Determine the (x, y) coordinate at the center of the cell enclosing the given text.  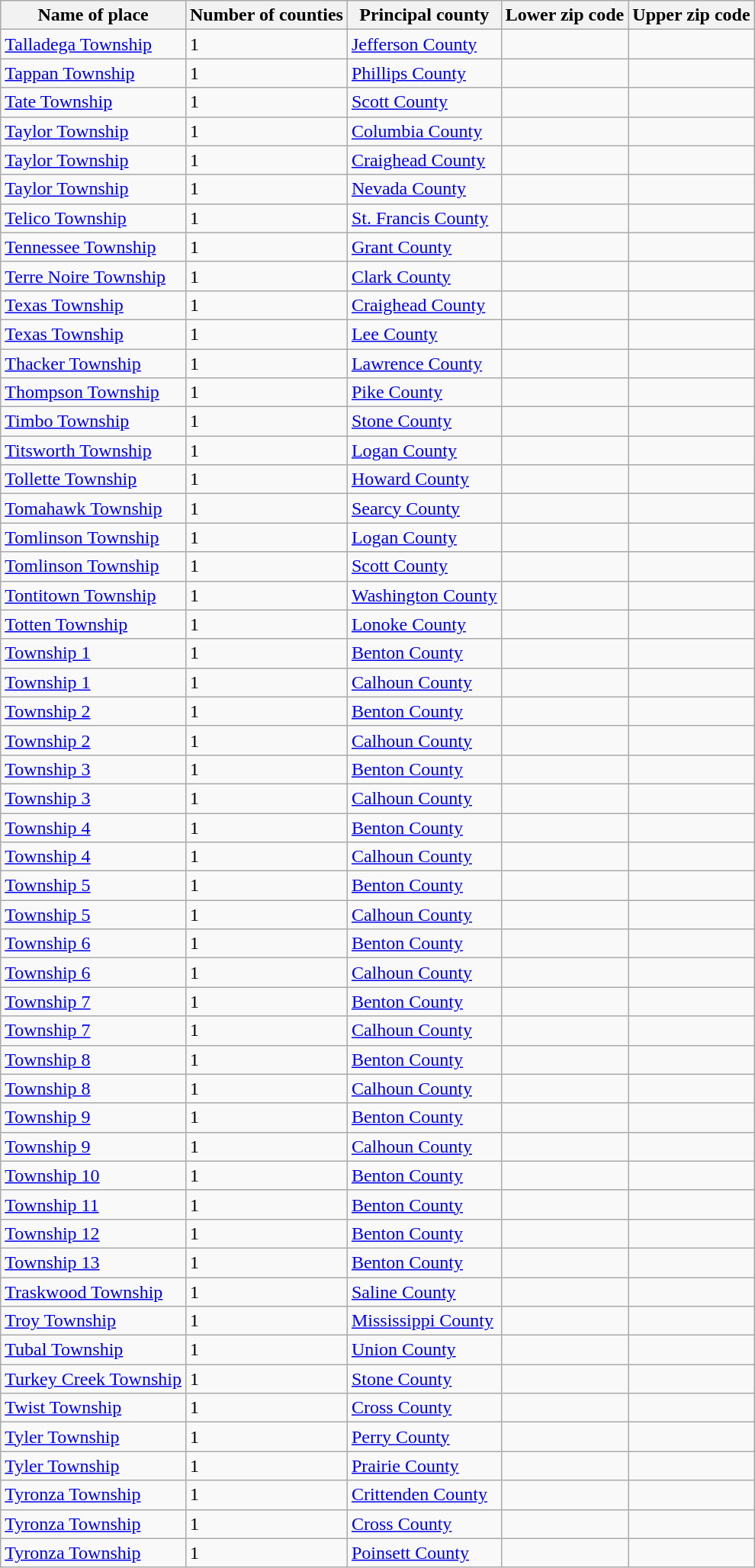
Principal county (424, 15)
Telico Township (93, 218)
Thompson Township (93, 393)
Troy Township (93, 1321)
Name of place (93, 15)
Thacker Township (93, 364)
Clark County (424, 276)
Mississippi County (424, 1321)
Poinsett County (424, 1553)
Tubal Township (93, 1350)
Union County (424, 1350)
Tennessee Township (93, 247)
Lower zip code (564, 15)
Phillips County (424, 73)
Township 11 (93, 1204)
Titsworth Township (93, 451)
Twist Township (93, 1408)
Talladega Township (93, 44)
Tomahawk Township (93, 508)
Tappan Township (93, 73)
Saline County (424, 1292)
Number of counties (266, 15)
Tollette Township (93, 479)
Township 10 (93, 1175)
Searcy County (424, 508)
Pike County (424, 393)
Turkey Creek Township (93, 1379)
Tate Township (93, 102)
Lee County (424, 334)
Traskwood Township (93, 1292)
Perry County (424, 1437)
St. Francis County (424, 218)
Lawrence County (424, 364)
Timbo Township (93, 422)
Crittenden County (424, 1495)
Washington County (424, 595)
Totten Township (93, 624)
Township 12 (93, 1233)
Upper zip code (691, 15)
Lonoke County (424, 624)
Nevada County (424, 189)
Columbia County (424, 131)
Tontitown Township (93, 595)
Township 13 (93, 1262)
Howard County (424, 479)
Terre Noire Township (93, 276)
Prairie County (424, 1466)
Grant County (424, 247)
Jefferson County (424, 44)
